Return (x, y) of the center of cell containing provided text 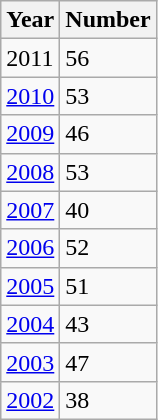
2005 (30, 286)
2008 (30, 172)
46 (108, 134)
Number (108, 20)
2011 (30, 58)
47 (108, 362)
Year (30, 20)
2003 (30, 362)
2010 (30, 96)
2006 (30, 248)
2004 (30, 324)
56 (108, 58)
2007 (30, 210)
43 (108, 324)
40 (108, 210)
2009 (30, 134)
2002 (30, 400)
51 (108, 286)
52 (108, 248)
38 (108, 400)
